Detect which cell encompasses the target text, then output its (x, y) center coordinate. 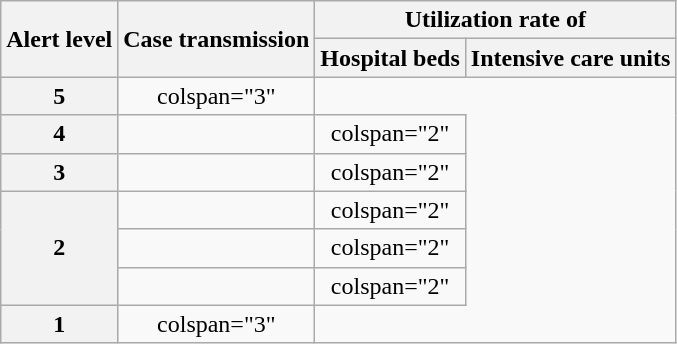
Intensive care units (570, 58)
Case transmission (216, 39)
1 (60, 324)
Alert level (60, 39)
Utilization rate of (496, 20)
2 (60, 248)
4 (60, 134)
3 (60, 172)
Hospital beds (390, 58)
5 (60, 96)
